Return the (X, Y) coordinate for the center point of the cell that contains the specified text.  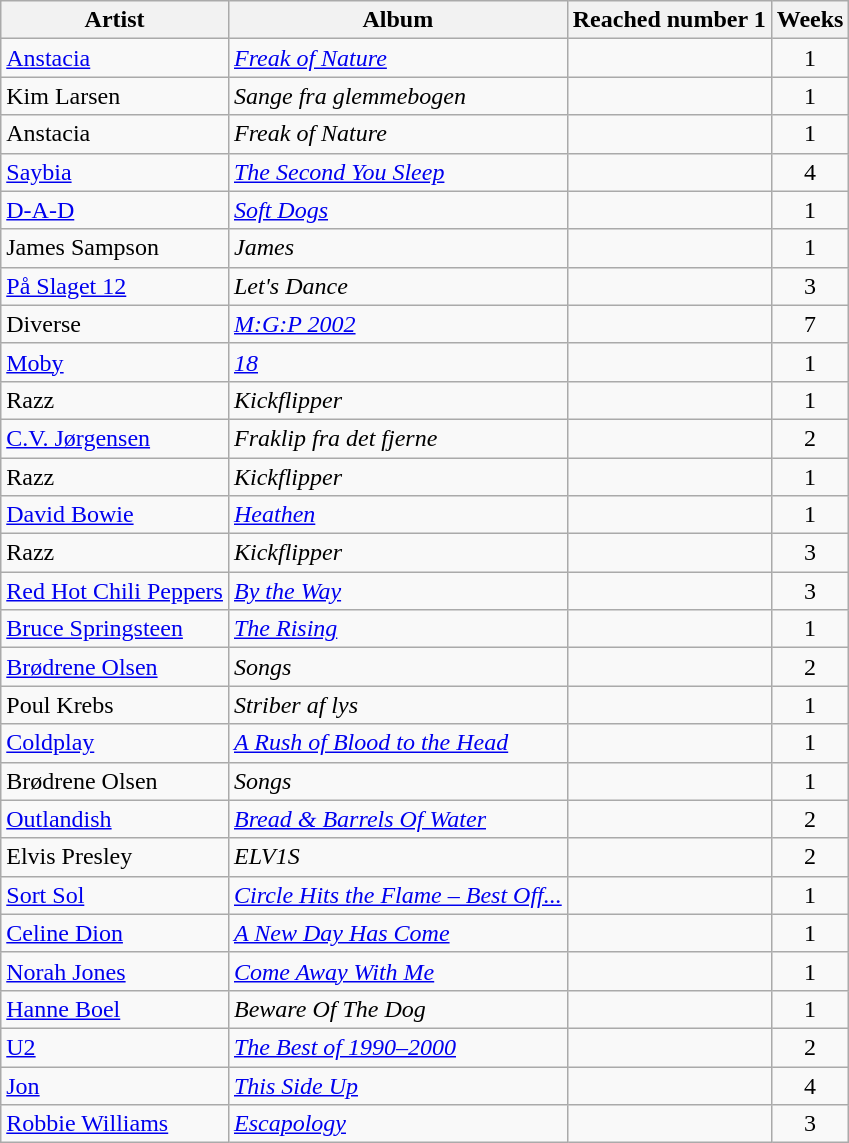
Let's Dance (398, 286)
This Side Up (398, 1085)
Saybia (115, 172)
Moby (115, 362)
På Slaget 12 (115, 286)
Outlandish (115, 819)
A New Day Has Come (398, 933)
Bread & Barrels Of Water (398, 819)
Poul Krebs (115, 705)
C.V. Jørgensen (115, 438)
Weeks (810, 20)
Soft Dogs (398, 210)
Bruce Springsteen (115, 629)
Diverse (115, 324)
A Rush of Blood to the Head (398, 743)
James (398, 248)
Heathen (398, 515)
M:G:P 2002 (398, 324)
18 (398, 362)
Norah Jones (115, 971)
Kim Larsen (115, 96)
Red Hot Chili Peppers (115, 591)
Sort Sol (115, 895)
Album (398, 20)
The Second You Sleep (398, 172)
Sange fra glemmebogen (398, 96)
U2 (115, 1047)
James Sampson (115, 248)
Reached number 1 (669, 20)
The Rising (398, 629)
By the Way (398, 591)
Jon (115, 1085)
Coldplay (115, 743)
Elvis Presley (115, 857)
D-A-D (115, 210)
ELV1S (398, 857)
Artist (115, 20)
Beware Of The Dog (398, 1009)
Circle Hits the Flame – Best Off... (398, 895)
Striber af lys (398, 705)
Celine Dion (115, 933)
Robbie Williams (115, 1124)
Come Away With Me (398, 971)
Escapology (398, 1124)
Fraklip fra det fjerne (398, 438)
David Bowie (115, 515)
Hanne Boel (115, 1009)
7 (810, 324)
The Best of 1990–2000 (398, 1047)
